Detect which cell encompasses the target text, then output its (X, Y) center coordinate. 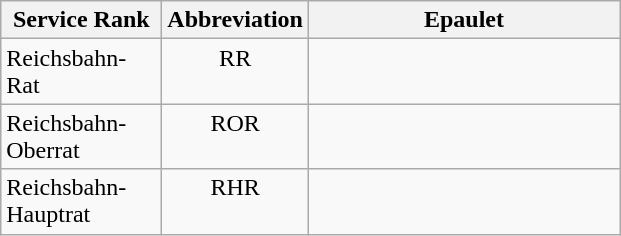
RHR (236, 202)
Reichsbahn-Oberrat (82, 136)
RR (236, 72)
Abbreviation (236, 20)
Reichsbahn-Rat (82, 72)
Reichsbahn-Hauptrat (82, 202)
Service Rank (82, 20)
Epaulet (464, 20)
ROR (236, 136)
